Search for the cell housing the specified text and yield its [x, y] center coordinate. 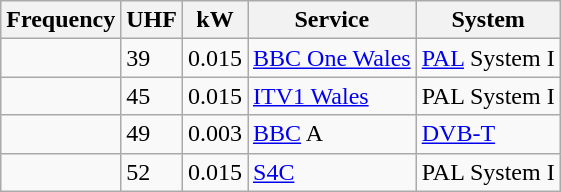
kW [214, 20]
System [488, 20]
Service [332, 20]
ITV1 Wales [332, 96]
Frequency [61, 20]
UHF [152, 20]
49 [152, 134]
DVB-T [488, 134]
BBC One Wales [332, 58]
52 [152, 172]
BBC A [332, 134]
39 [152, 58]
45 [152, 96]
0.003 [214, 134]
S4C [332, 172]
